From the cell containing the given text, extract its center point as [X, Y] coordinate. 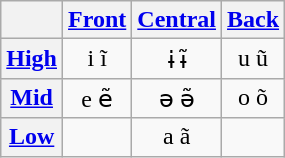
Low [32, 137]
Front [98, 20]
ə ə̃ [177, 98]
Central [177, 20]
Mid [32, 98]
Back [254, 20]
ɨ ɨ̃ [177, 59]
e ẽ [98, 98]
i ĩ [98, 59]
a ã [177, 137]
o õ [254, 98]
u ũ [254, 59]
High [32, 59]
